Determine the [X, Y] coordinate at the center of the cell enclosing the given text.  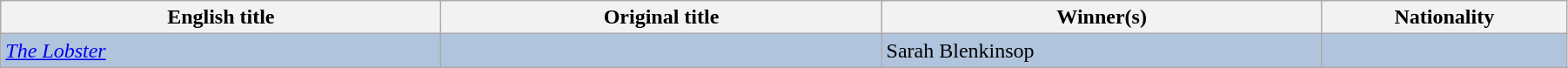
Original title [661, 17]
Nationality [1444, 17]
The Lobster [221, 51]
Winner(s) [1102, 17]
English title [221, 17]
Sarah Blenkinsop [1102, 51]
